Provide the [x, y] coordinate of the cell's center where the given text is located.  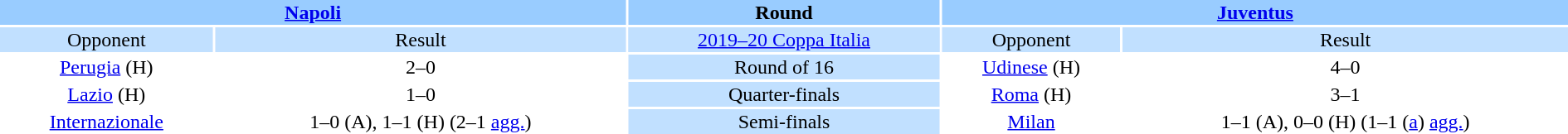
2–0 [421, 67]
3–1 [1346, 94]
Napoli [313, 12]
Lazio (H) [106, 94]
1–1 (A), 0–0 (H) (1–1 (a) agg.) [1346, 122]
Roma (H) [1031, 94]
Milan [1031, 122]
1–0 [421, 94]
2019–20 Coppa Italia [784, 40]
Juventus [1255, 12]
4–0 [1346, 67]
Round of 16 [784, 67]
Round [784, 12]
Internazionale [106, 122]
1–0 (A), 1–1 (H) (2–1 agg.) [421, 122]
Perugia (H) [106, 67]
Udinese (H) [1031, 67]
Semi-finals [784, 122]
Quarter-finals [784, 94]
